From the cell containing the given text, extract its center point as [X, Y] coordinate. 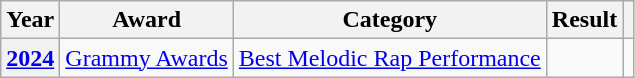
2024 [30, 58]
Year [30, 20]
Award [147, 20]
Best Melodic Rap Performance [390, 58]
Category [390, 20]
Grammy Awards [147, 58]
Result [584, 20]
